Return [X, Y] of the center of cell containing provided text 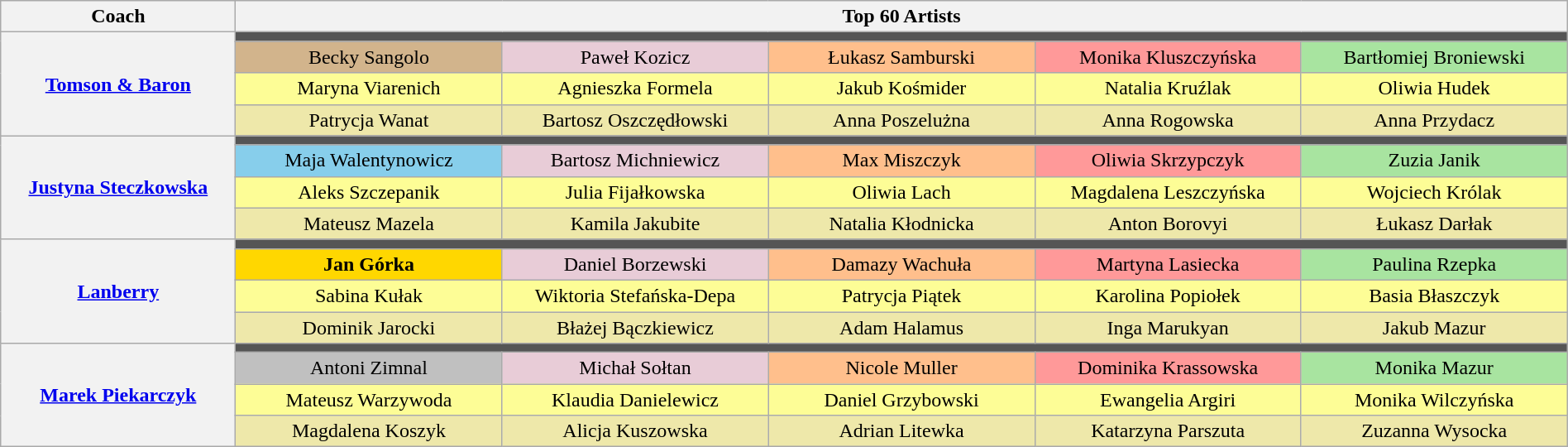
Alicja Kuszowska [635, 431]
Natalia Kłodnicka [901, 223]
Patrycja Wanat [369, 120]
Anna Rogowska [1168, 120]
Katarzyna Parszuta [1168, 431]
Maja Walentynowicz [369, 161]
Becky Sangolo [369, 57]
Magdalena Leszczyńska [1168, 192]
Zuzanna Wysocka [1434, 431]
Mateusz Mazela [369, 223]
Basia Błaszczyk [1434, 296]
Anton Borovyi [1168, 223]
Monika Wilczyńska [1434, 400]
Magdalena Koszyk [369, 431]
Justyna Steczkowska [118, 187]
Daniel Borzewski [635, 264]
Antoni Zimnal [369, 368]
Daniel Grzybowski [901, 400]
Coach [118, 17]
Jan Górka [369, 264]
Natalia Kruźlak [1168, 89]
Jakub Mazur [1434, 327]
Agnieszka Formela [635, 89]
Dominika Krassowska [1168, 368]
Łukasz Samburski [901, 57]
Klaudia Danielewicz [635, 400]
Top 60 Artists [901, 17]
Anna Poszelużna [901, 120]
Patrycja Piątek [901, 296]
Łukasz Darłak [1434, 223]
Jakub Kośmider [901, 89]
Oliwia Hudek [1434, 89]
Ewangelia Argiri [1168, 400]
Bartosz Oszczędłowski [635, 120]
Paulina Rzepka [1434, 264]
Błażej Bączkiewicz [635, 327]
Mateusz Warzywoda [369, 400]
Tomson & Baron [118, 84]
Damazy Wachuła [901, 264]
Maryna Viarenich [369, 89]
Lanberry [118, 291]
Monika Mazur [1434, 368]
Aleks Szczepanik [369, 192]
Sabina Kułak [369, 296]
Dominik Jarocki [369, 327]
Paweł Kozicz [635, 57]
Monika Kluszczyńska [1168, 57]
Martyna Lasiecka [1168, 264]
Karolina Popiołek [1168, 296]
Max Miszczyk [901, 161]
Oliwia Skrzypczyk [1168, 161]
Anna Przydacz [1434, 120]
Julia Fijałkowska [635, 192]
Adam Halamus [901, 327]
Inga Marukyan [1168, 327]
Wiktoria Stefańska-Depa [635, 296]
Marek Piekarczyk [118, 396]
Bartosz Michniewicz [635, 161]
Kamila Jakubite [635, 223]
Zuzia Janik [1434, 161]
Bartłomiej Broniewski [1434, 57]
Adrian Litewka [901, 431]
Oliwia Lach [901, 192]
Michał Sołtan [635, 368]
Nicole Muller [901, 368]
Wojciech Królak [1434, 192]
